Pinpoint the cell where the given text exists, returning its [x, y] midpoint coordinate. 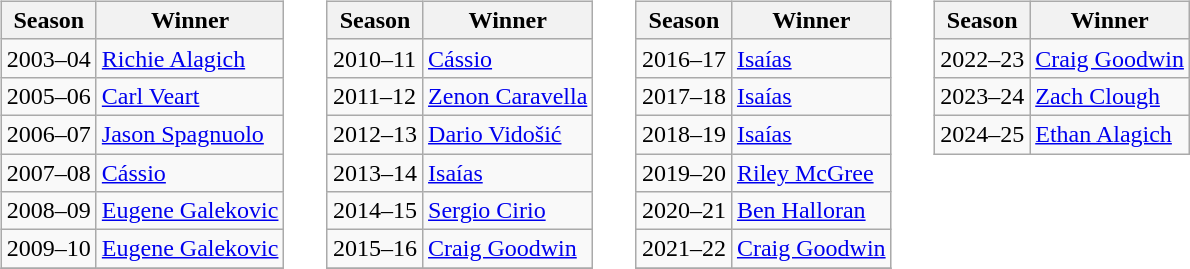
2023–24 [982, 96]
2006–07 [48, 134]
2003–04 [48, 58]
Zenon Caravella [508, 96]
2018–19 [684, 134]
2021–22 [684, 249]
Ben Halloran [811, 211]
2013–14 [374, 173]
2010–11 [374, 58]
2016–17 [684, 58]
2022–23 [982, 58]
2017–18 [684, 96]
Carl Veart [190, 96]
2005–06 [48, 96]
2007–08 [48, 173]
2020–21 [684, 211]
Jason Spagnuolo [190, 134]
Ethan Alagich [1110, 134]
2008–09 [48, 211]
2015–16 [374, 249]
Richie Alagich [190, 58]
2011–12 [374, 96]
Dario Vidošić [508, 134]
Zach Clough [1110, 96]
2009–10 [48, 249]
Sergio Cirio [508, 211]
2014–15 [374, 211]
Riley McGree [811, 173]
2012–13 [374, 134]
2019–20 [684, 173]
2024–25 [982, 134]
